Return [x, y] of the center of cell containing provided text 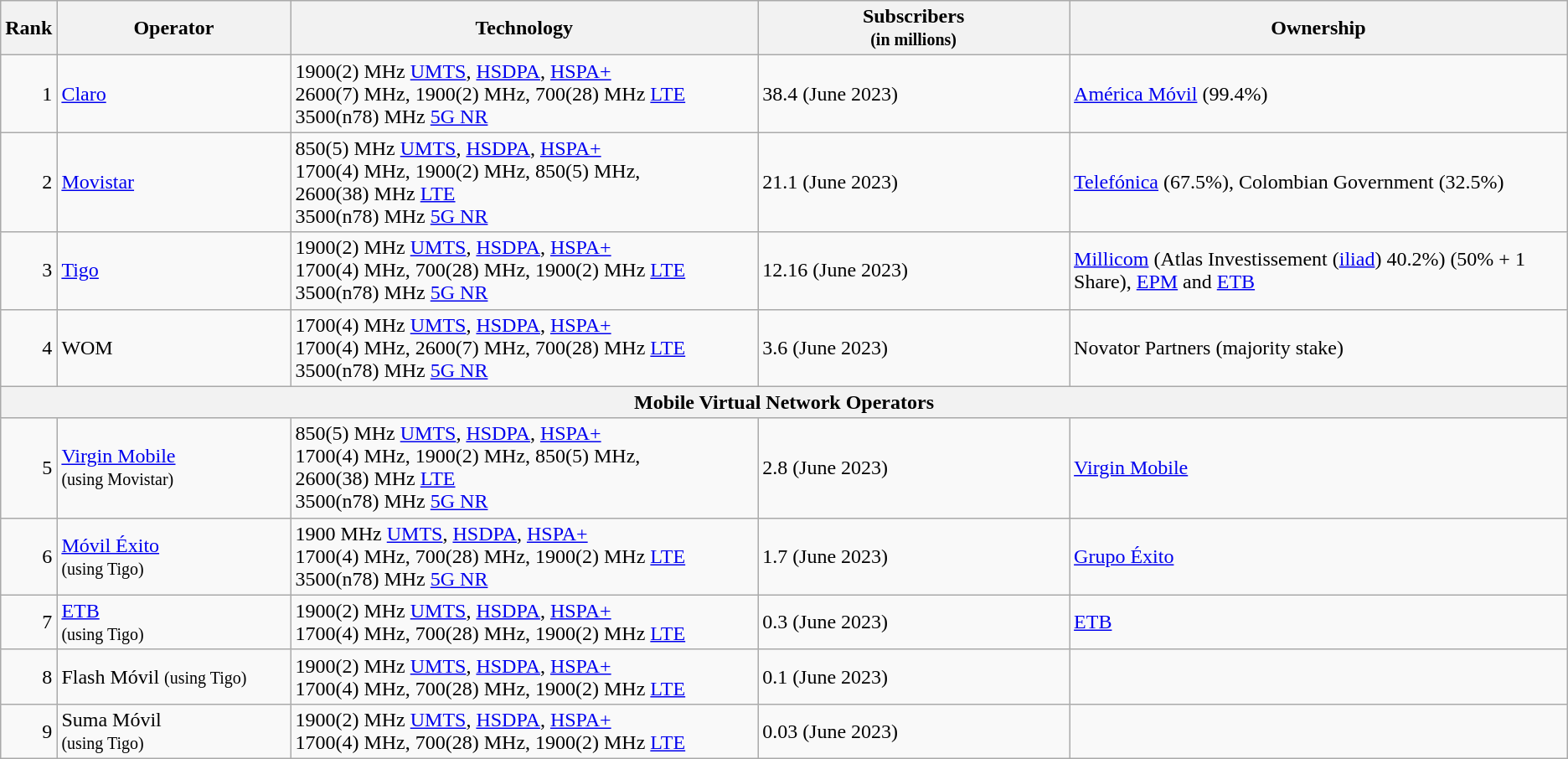
8 [28, 677]
Subscribers(in millions) [914, 28]
1.7 (June 2023) [914, 556]
7 [28, 622]
Flash Móvil (using Tigo) [174, 677]
Technology [524, 28]
1 [28, 94]
ETB [1318, 622]
Suma Móvil (using Tigo) [174, 731]
0.3 (June 2023) [914, 622]
ETB(using Tigo) [174, 622]
Móvil Éxito (using Tigo) [174, 556]
Virgin Mobile [1318, 467]
3.6 (June 2023) [914, 348]
4 [28, 348]
Tigo [174, 271]
Operator [174, 28]
38.4 (June 2023) [914, 94]
Millicom (Atlas Investissement (iliad) 40.2%) (50% + 1 Share), EPM and ETB [1318, 271]
WOM [174, 348]
Claro [174, 94]
5 [28, 467]
Movistar [174, 183]
Ownership [1318, 28]
1900(2) MHz UMTS, HSDPA, HSPA+1700(4) MHz, 700(28) MHz, 1900(2) MHz LTE 3500(n78) MHz 5G NR [524, 271]
Telefónica (67.5%), Colombian Government (32.5%) [1318, 183]
1900 MHz UMTS, HSDPA, HSPA+ 1700(4) MHz, 700(28) MHz, 1900(2) MHz LTE 3500(n78) MHz 5G NR [524, 556]
Rank [28, 28]
6 [28, 556]
2 [28, 183]
1900(2) MHz UMTS, HSDPA, HSPA+ 2600(7) MHz, 1900(2) MHz, 700(28) MHz LTE 3500(n78) MHz 5G NR [524, 94]
21.1 (June 2023) [914, 183]
2.8 (June 2023) [914, 467]
1700(4) MHz UMTS, HSDPA, HSPA+1700(4) MHz, 2600(7) MHz, 700(28) MHz LTE 3500(n78) MHz 5G NR [524, 348]
3 [28, 271]
Mobile Virtual Network Operators [784, 402]
850(5) MHz UMTS, HSDPA, HSPA+1700(4) MHz, 1900(2) MHz, 850(5) MHz, 2600(38) MHz LTE 3500(n78) MHz 5G NR [524, 183]
0.03 (June 2023) [914, 731]
América Móvil (99.4%) [1318, 94]
850(5) MHz UMTS, HSDPA, HSPA+ 1700(4) MHz, 1900(2) MHz, 850(5) MHz, 2600(38) MHz LTE 3500(n78) MHz 5G NR [524, 467]
Novator Partners (majority stake) [1318, 348]
9 [28, 731]
Grupo Éxito [1318, 556]
0.1 (June 2023) [914, 677]
12.16 (June 2023) [914, 271]
Virgin Mobile(using Movistar) [174, 467]
